Pinpoint the cell where the given text exists, returning its [x, y] midpoint coordinate. 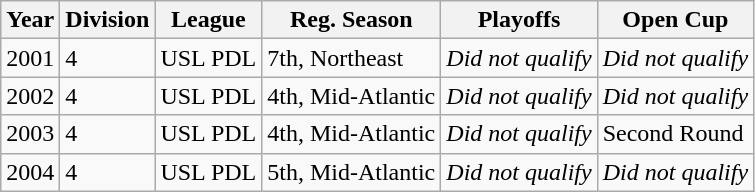
2003 [30, 134]
Division [108, 20]
Open Cup [675, 20]
2004 [30, 172]
League [208, 20]
Playoffs [519, 20]
2002 [30, 96]
2001 [30, 58]
7th, Northeast [352, 58]
Year [30, 20]
Second Round [675, 134]
Reg. Season [352, 20]
5th, Mid-Atlantic [352, 172]
